Scan for the cell matching the given text and deliver its (X, Y) coordinate at center. 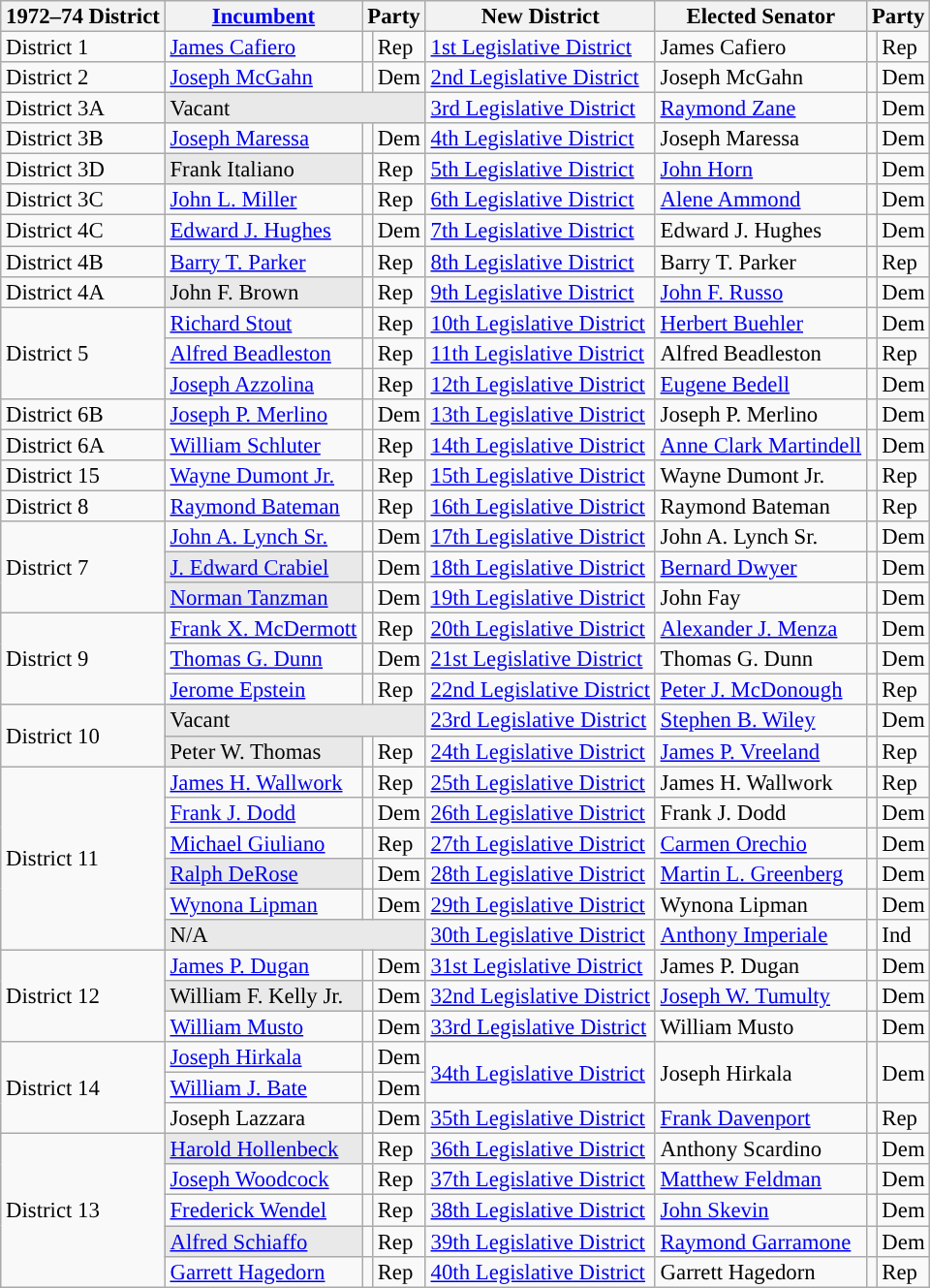
John Fay (760, 598)
Matthew Feldman (760, 1180)
Peter J. McDonough (760, 690)
District 6B (83, 415)
Eugene Bedell (760, 384)
Elected Senator (760, 16)
Peter W. Thomas (263, 751)
1st Legislative District (541, 47)
District 3B (83, 139)
29th Legislative District (541, 904)
Anne Clark Martindell (760, 445)
Michael Giuliano (263, 843)
Martin L. Greenberg (760, 874)
16th Legislative District (541, 506)
John F. Russo (760, 292)
William Schluter (263, 445)
Herbert Buehler (760, 323)
District 9 (83, 659)
40th Legislative District (541, 1272)
36th Legislative District (541, 1149)
District 1 (83, 47)
38th Legislative District (541, 1210)
14th Legislative District (541, 445)
District 15 (83, 476)
28th Legislative District (541, 874)
Joseph Woodcock (263, 1180)
Norman Tanzman (263, 598)
17th Legislative District (541, 537)
District 13 (83, 1210)
21st Legislative District (541, 659)
Incumbent (263, 16)
Frederick Wendel (263, 1210)
J. Edward Crabiel (263, 568)
3rd Legislative District (541, 109)
New District (541, 16)
William F. Kelly Jr. (263, 996)
25th Legislative District (541, 782)
District 8 (83, 506)
District 3C (83, 200)
20th Legislative District (541, 629)
District 14 (83, 1087)
Bernard Dwyer (760, 568)
15th Legislative District (541, 476)
Frank X. McDermott (263, 629)
Carmen Orechio (760, 843)
District 6A (83, 445)
Raymond Zane (760, 109)
4th Legislative District (541, 139)
33rd Legislative District (541, 1027)
9th Legislative District (541, 292)
District 12 (83, 996)
District 5 (83, 353)
10th Legislative District (541, 323)
39th Legislative District (541, 1241)
Stephen B. Wiley (760, 721)
Alexander J. Menza (760, 629)
District 4B (83, 262)
Alene Ammond (760, 200)
31st Legislative District (541, 965)
Joseph Azzolina (263, 384)
18th Legislative District (541, 568)
John Skevin (760, 1210)
19th Legislative District (541, 598)
13th Legislative District (541, 415)
Richard Stout (263, 323)
Alfred Schiaffo (263, 1241)
Jerome Epstein (263, 690)
Joseph W. Tumulty (760, 996)
William J. Bate (263, 1088)
District 3A (83, 109)
5th Legislative District (541, 170)
District 7 (83, 568)
District 4A (83, 292)
Anthony Scardino (760, 1149)
Anthony Imperiale (760, 935)
John F. Brown (263, 292)
James P. Vreeland (760, 751)
Joseph Lazzara (263, 1118)
Harold Hollenbeck (263, 1149)
22nd Legislative District (541, 690)
2nd Legislative District (541, 78)
John L. Miller (263, 200)
Frank Italiano (263, 170)
8th Legislative District (541, 262)
26th Legislative District (541, 812)
District 10 (83, 737)
District 3D (83, 170)
6th Legislative District (541, 200)
John Horn (760, 170)
27th Legislative District (541, 843)
24th Legislative District (541, 751)
12th Legislative District (541, 384)
Ind (903, 935)
30th Legislative District (541, 935)
23rd Legislative District (541, 721)
34th Legislative District (541, 1072)
35th Legislative District (541, 1118)
N/A (294, 935)
32nd Legislative District (541, 996)
Ralph DeRose (263, 874)
District 4C (83, 231)
Frank Davenport (760, 1118)
District 2 (83, 78)
11th Legislative District (541, 353)
District 11 (83, 859)
37th Legislative District (541, 1180)
Raymond Garramone (760, 1241)
7th Legislative District (541, 231)
1972–74 District (83, 16)
